Capture the cell that displays the provided text and extract its [x, y] central coordinate. 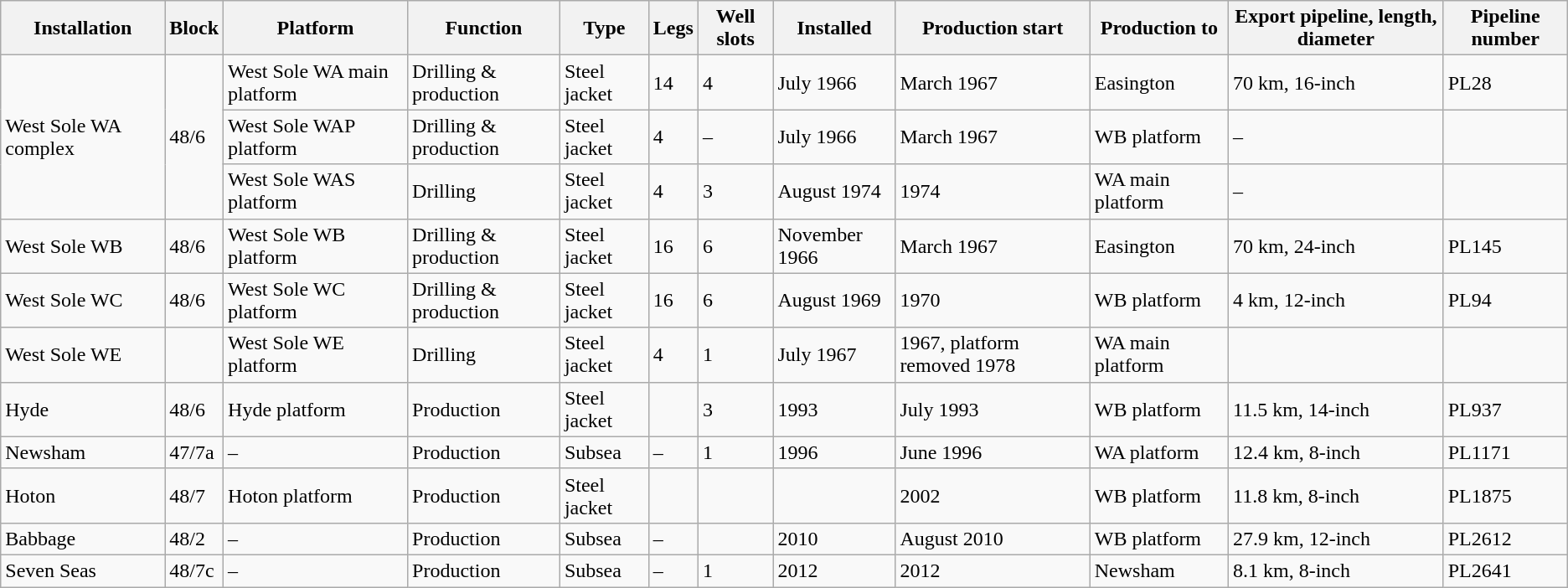
Hyde [83, 409]
Hoton [83, 496]
West Sole WAS platform [316, 191]
PL28 [1505, 82]
November 1966 [834, 246]
2002 [993, 496]
Production start [993, 28]
48/7c [194, 570]
Installation [83, 28]
PL1171 [1505, 452]
11.8 km, 8-inch [1335, 496]
Export pipeline, length, diameter [1335, 28]
August 2010 [993, 539]
West Sole WA main platform [316, 82]
West Sole WC platform [316, 300]
11.5 km, 14-inch [1335, 409]
PL2612 [1505, 539]
July 1967 [834, 355]
West Sole WAP platform [316, 137]
27.9 km, 12-inch [1335, 539]
Block [194, 28]
Installed [834, 28]
2010 [834, 539]
July 1993 [993, 409]
West Sole WE platform [316, 355]
4 km, 12-inch [1335, 300]
Hoton platform [316, 496]
PL1875 [1505, 496]
PL2641 [1505, 570]
48/7 [194, 496]
48/2 [194, 539]
Well slots [735, 28]
1974 [993, 191]
West Sole WB platform [316, 246]
1970 [993, 300]
June 1996 [993, 452]
Legs [673, 28]
1993 [834, 409]
14 [673, 82]
PL937 [1505, 409]
West Sole WA complex [83, 137]
47/7a [194, 452]
Babbage [83, 539]
PL145 [1505, 246]
Function [484, 28]
West Sole WC [83, 300]
Seven Seas [83, 570]
1967, platform removed 1978 [993, 355]
Production to [1159, 28]
12.4 km, 8-inch [1335, 452]
Pipeline number [1505, 28]
8.1 km, 8-inch [1335, 570]
West Sole WB [83, 246]
August 1974 [834, 191]
August 1969 [834, 300]
1996 [834, 452]
WA platform [1159, 452]
West Sole WE [83, 355]
Platform [316, 28]
Type [604, 28]
70 km, 24-inch [1335, 246]
70 km, 16-inch [1335, 82]
PL94 [1505, 300]
Hyde platform [316, 409]
